Pinpoint the cell where the given text exists, returning its (x, y) midpoint coordinate. 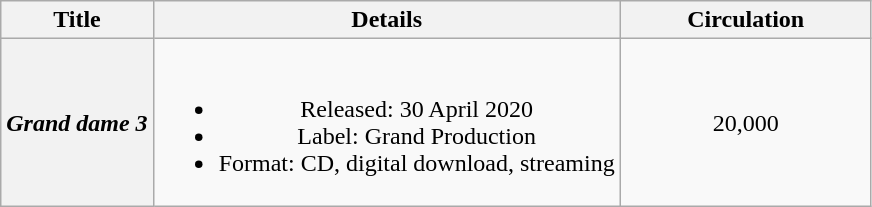
Circulation (746, 20)
Released: 30 April 2020Label: Grand ProductionFormat: CD, digital download, streaming (386, 122)
Details (386, 20)
Title (77, 20)
Grand dame 3 (77, 122)
20,000 (746, 122)
